Locate the cell with the specified text and output its [x, y] center coordinate. 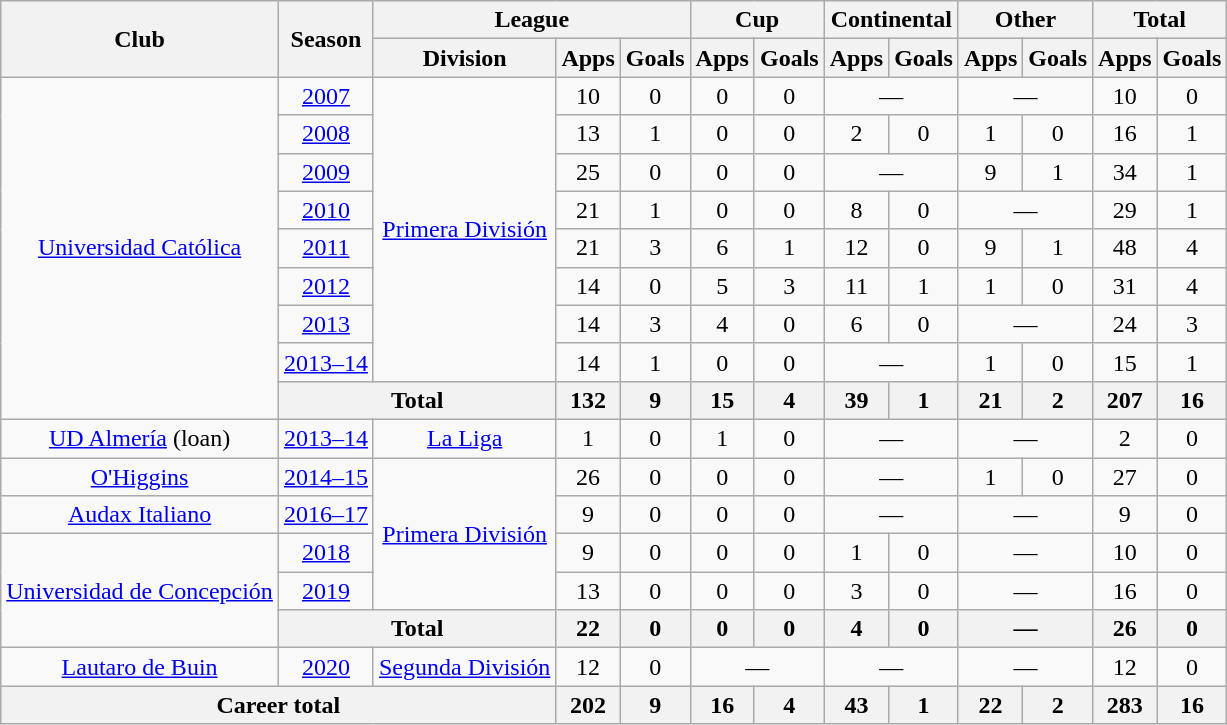
2009 [326, 172]
283 [1125, 705]
5 [722, 286]
11 [856, 286]
132 [588, 400]
48 [1125, 248]
La Liga [464, 438]
2020 [326, 667]
Career total [278, 705]
27 [1125, 477]
31 [1125, 286]
2008 [326, 134]
25 [588, 172]
Continental [891, 20]
2013 [326, 324]
207 [1125, 400]
2010 [326, 210]
43 [856, 705]
39 [856, 400]
2007 [326, 96]
2018 [326, 553]
Audax Italiano [140, 515]
2012 [326, 286]
34 [1125, 172]
Universidad Católica [140, 248]
29 [1125, 210]
O'Higgins [140, 477]
202 [588, 705]
2011 [326, 248]
24 [1125, 324]
2016–17 [326, 515]
Club [140, 39]
Other [1025, 20]
Lautaro de Buin [140, 667]
Division [464, 58]
Universidad de Concepción [140, 591]
2014–15 [326, 477]
League [532, 20]
Segunda División [464, 667]
Cup [757, 20]
8 [856, 210]
UD Almería (loan) [140, 438]
Season [326, 39]
2019 [326, 591]
